Determine the [X, Y] coordinate at the center of the cell enclosing the given text.  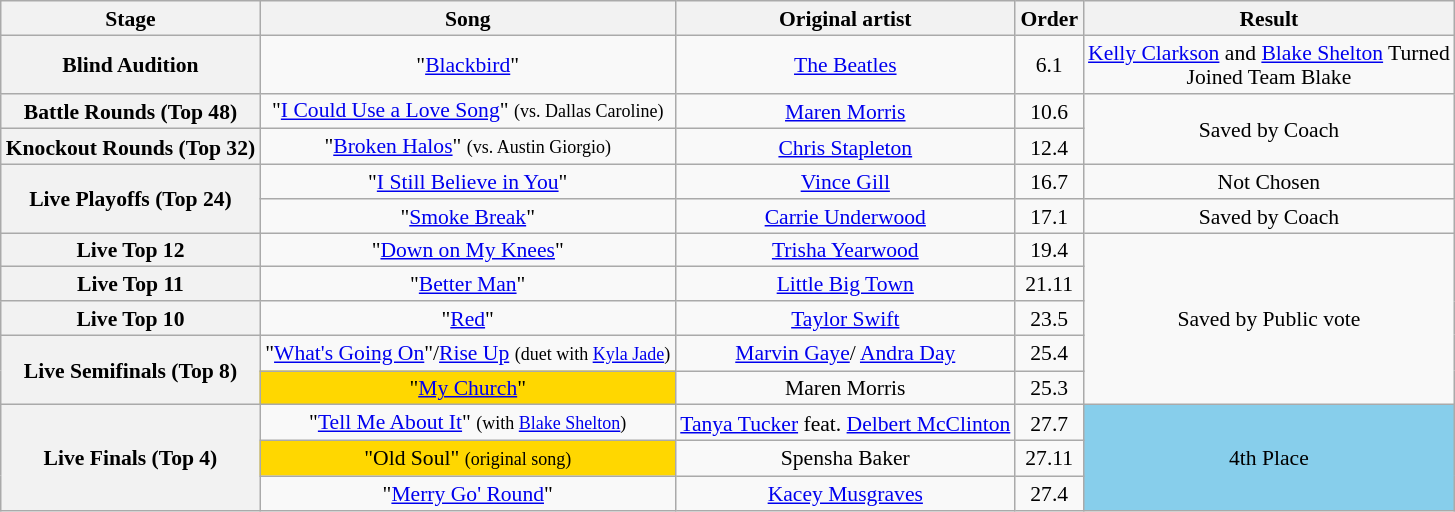
Live Finals (Top 4) [130, 458]
17.1 [1049, 216]
"I Could Use a Love Song" (vs. Dallas Caroline) [468, 111]
Live Top 12 [130, 250]
"Tell Me About It" (with Blake Shelton) [468, 423]
16.7 [1049, 182]
Live Playoffs (Top 24) [130, 199]
"Merry Go' Round" [468, 493]
Spensha Baker [845, 459]
"Broken Halos" (vs. Austin Giorgio) [468, 147]
Knockout Rounds (Top 32) [130, 147]
Trisha Yearwood [845, 250]
"Old Soul" (original song) [468, 459]
23.5 [1049, 318]
"What's Going On"/Rise Up (duet with Kyla Jade) [468, 353]
Chris Stapleton [845, 147]
Tanya Tucker feat. Delbert McClinton [845, 423]
Order [1049, 18]
Live Semifinals (Top 8) [130, 370]
"Blackbird" [468, 64]
25.3 [1049, 388]
The Beatles [845, 64]
19.4 [1049, 250]
Live Top 10 [130, 318]
21.11 [1049, 284]
Stage [130, 18]
Saved by Public vote [1269, 319]
Taylor Swift [845, 318]
Original artist [845, 18]
25.4 [1049, 353]
Vince Gill [845, 182]
"My Church" [468, 388]
Marvin Gaye/ Andra Day [845, 353]
Carrie Underwood [845, 216]
6.1 [1049, 64]
Blind Audition [130, 64]
10.6 [1049, 111]
Kacey Musgraves [845, 493]
"I Still Believe in You" [468, 182]
Battle Rounds (Top 48) [130, 111]
Live Top 11 [130, 284]
"Better Man" [468, 284]
27.11 [1049, 459]
27.4 [1049, 493]
Kelly Clarkson and Blake Shelton TurnedJoined Team Blake [1269, 64]
Not Chosen [1269, 182]
Result [1269, 18]
Song [468, 18]
"Smoke Break" [468, 216]
27.7 [1049, 423]
"Red" [468, 318]
12.4 [1049, 147]
4th Place [1269, 458]
Little Big Town [845, 284]
"Down on My Knees" [468, 250]
